Extract the [x, y] coordinate from the center of the cell holding the provided text.  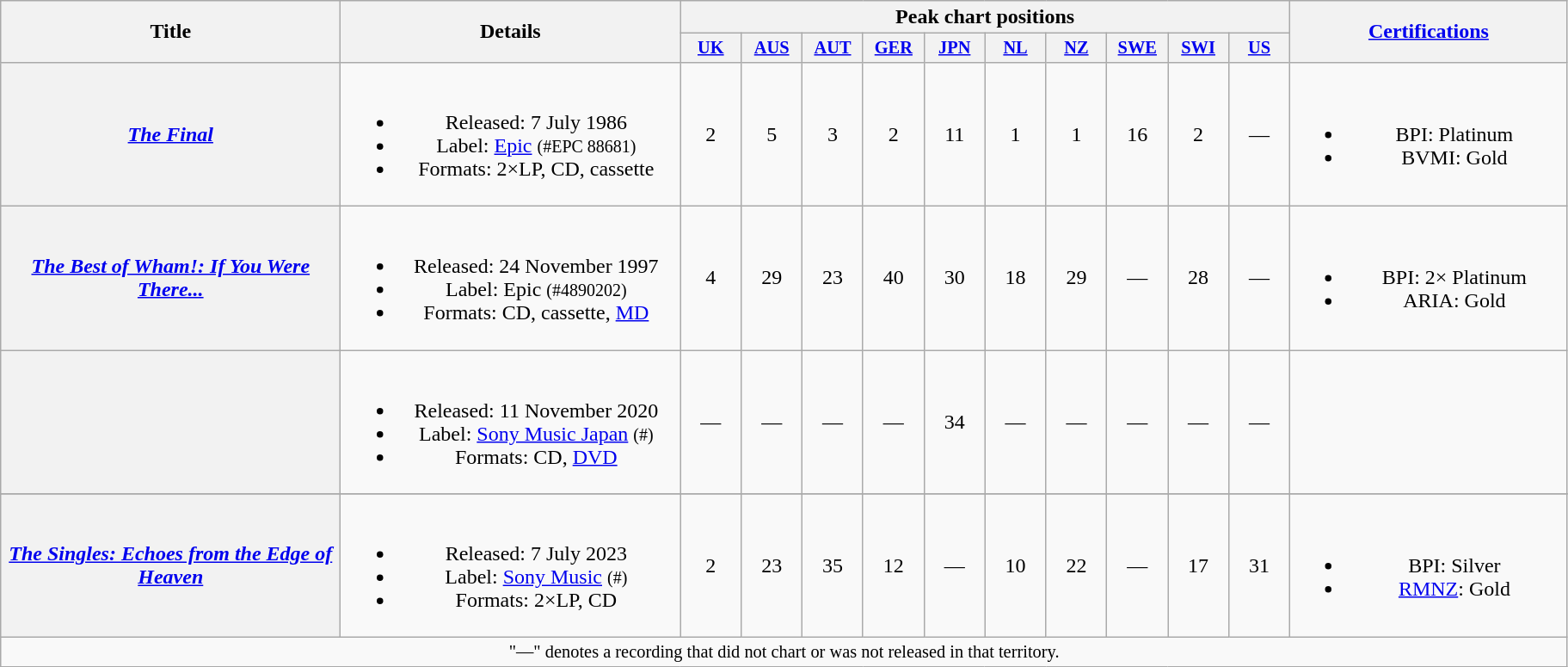
Released: 24 November 1997Label: Epic (#4890202)Formats: CD, cassette, MD [511, 279]
AUT [833, 48]
The Best of Wham!: If You Were There... [170, 279]
US [1259, 48]
Peak chart positions [986, 17]
UK [710, 48]
Released: 7 July 1986Label: Epic (#EPC 88681)Formats: 2×LP, CD, cassette [511, 134]
18 [1015, 279]
40 [893, 279]
Released: 11 November 2020Label: Sony Music Japan (#)Formats: CD, DVD [511, 422]
Details [511, 32]
31 [1259, 566]
BPI: 2× PlatinumARIA: Gold [1428, 279]
34 [955, 422]
SWI [1199, 48]
JPN [955, 48]
Released: 7 July 2023Label: Sony Music (#)Formats: 2×LP, CD [511, 566]
NZ [1077, 48]
30 [955, 279]
The Final [170, 134]
16 [1137, 134]
AUS [772, 48]
BPI: SilverRMNZ: Gold [1428, 566]
5 [772, 134]
NL [1015, 48]
10 [1015, 566]
SWE [1137, 48]
22 [1077, 566]
3 [833, 134]
Certifications [1428, 32]
"—" denotes a recording that did not chart or was not released in that territory. [784, 652]
35 [833, 566]
28 [1199, 279]
12 [893, 566]
The Singles: Echoes from the Edge of Heaven [170, 566]
4 [710, 279]
Title [170, 32]
11 [955, 134]
17 [1199, 566]
BPI: PlatinumBVMI: Gold [1428, 134]
GER [893, 48]
